Pinpoint the cell where the given text exists, returning its [X, Y] midpoint coordinate. 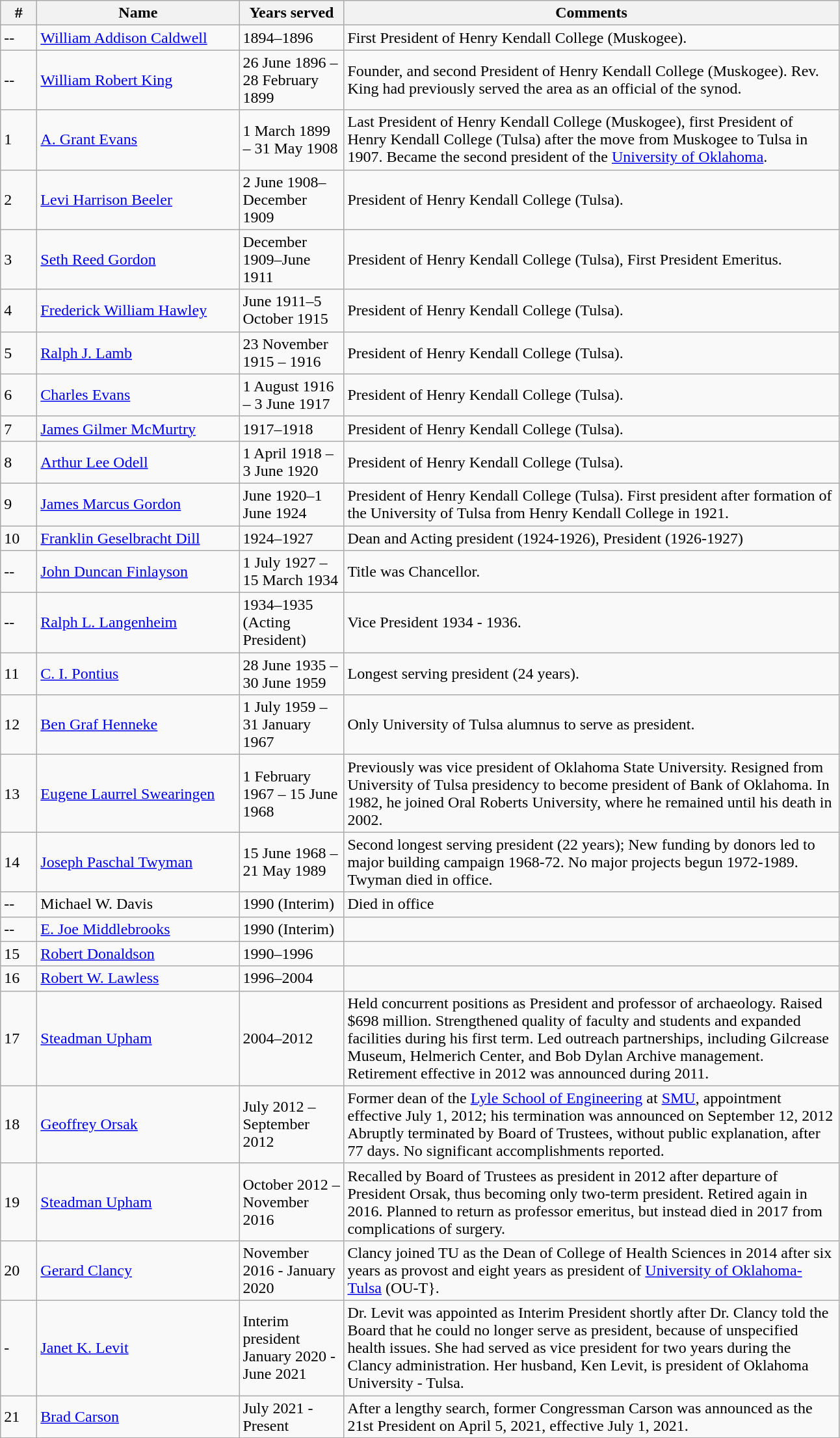
A. Grant Evans [138, 140]
First President of Henry Kendall College (Muskogee). [592, 38]
17 [19, 1038]
Charles Evans [138, 395]
23 November 1915 – 1916 [291, 352]
Vice President 1934 - 1936. [592, 623]
Joseph Paschal Twyman [138, 862]
C. I. Pontius [138, 673]
1 April 1918 – 3 June 1920 [291, 462]
Ben Graf Henneke [138, 725]
Title was Chancellor. [592, 572]
10 [19, 538]
June 1920–1 June 1924 [291, 504]
1 February 1967 – 15 June 1968 [291, 793]
Robert Donaldson [138, 954]
December 1909–June 1911 [291, 259]
28 June 1935 – 30 June 1959 [291, 673]
18 [19, 1125]
November 2016 - January 2020 [291, 1270]
Arthur Lee Odell [138, 462]
14 [19, 862]
7 [19, 428]
July 2021 - Present [291, 1416]
12 [19, 725]
Eugene Laurrel Swearingen [138, 793]
1990–1996 [291, 954]
William Addison Caldwell [138, 38]
1894–1896 [291, 38]
President of Henry Kendall College (Tulsa), First President Emeritus. [592, 259]
1917–1918 [291, 428]
Name [138, 13]
2 [19, 200]
James Marcus Gordon [138, 504]
Died in office [592, 904]
1996–2004 [291, 978]
6 [19, 395]
1934–1935 (Acting President) [291, 623]
Founder, and second President of Henry Kendall College (Muskogee). Rev. King had previously served the area as an official of the synod. [592, 80]
June 1911–5 October 1915 [291, 311]
26 June 1896 – 28 February 1899 [291, 80]
Janet K. Levit [138, 1348]
After a lengthy search, former Congressman Carson was announced as the 21st President on April 5, 2021, effective July 1, 2021. [592, 1416]
Seth Reed Gordon [138, 259]
9 [19, 504]
Ralph L. Langenheim [138, 623]
1 August 1916 – 3 June 1917 [291, 395]
- [19, 1348]
21 [19, 1416]
1 July 1927 – 15 March 1934 [291, 572]
1 [19, 140]
Franklin Geselbracht Dill [138, 538]
1 March 1899 – 31 May 1908 [291, 140]
President of Henry Kendall College (Tulsa). First president after formation of the University of Tulsa from Henry Kendall College in 1921. [592, 504]
11 [19, 673]
# [19, 13]
Longest serving president (24 years). [592, 673]
Dean and Acting president (1924-1926), President (1926-1927) [592, 538]
2 June 1908–December 1909 [291, 200]
13 [19, 793]
John Duncan Finlayson [138, 572]
Michael W. Davis [138, 904]
2004–2012 [291, 1038]
Brad Carson [138, 1416]
Ralph J. Lamb [138, 352]
Comments [592, 13]
William Robert King [138, 80]
3 [19, 259]
Robert W. Lawless [138, 978]
Years served [291, 13]
1924–1927 [291, 538]
Gerard Clancy [138, 1270]
4 [19, 311]
Frederick William Hawley [138, 311]
15 [19, 954]
16 [19, 978]
15 June 1968 – 21 May 1989 [291, 862]
1 July 1959 – 31 January 1967 [291, 725]
20 [19, 1270]
Interim president January 2020 - June 2021 [291, 1348]
July 2012 – September 2012 [291, 1125]
October 2012 – November 2016 [291, 1201]
Levi Harrison Beeler [138, 200]
James Gilmer McMurtry [138, 428]
Only University of Tulsa alumnus to serve as president. [592, 725]
E. Joe Middlebrooks [138, 929]
8 [19, 462]
Geoffrey Orsak [138, 1125]
19 [19, 1201]
5 [19, 352]
